Search for the cell housing the specified text and yield its (X, Y) center coordinate. 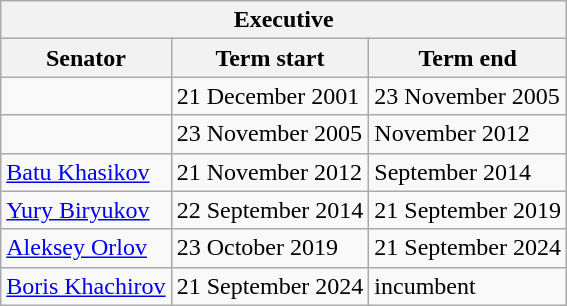
22 September 2014 (270, 210)
incumbent (468, 286)
Senator (86, 58)
Executive (284, 20)
Aleksey Orlov (86, 248)
21 September 2019 (468, 210)
Boris Khachirov (86, 286)
21 November 2012 (270, 172)
Term start (270, 58)
21 December 2001 (270, 96)
23 October 2019 (270, 248)
November 2012 (468, 134)
Term end (468, 58)
September 2014 (468, 172)
Batu Khasikov (86, 172)
Yury Biryukov (86, 210)
